Pinpoint the cell where the given text exists, returning its (x, y) midpoint coordinate. 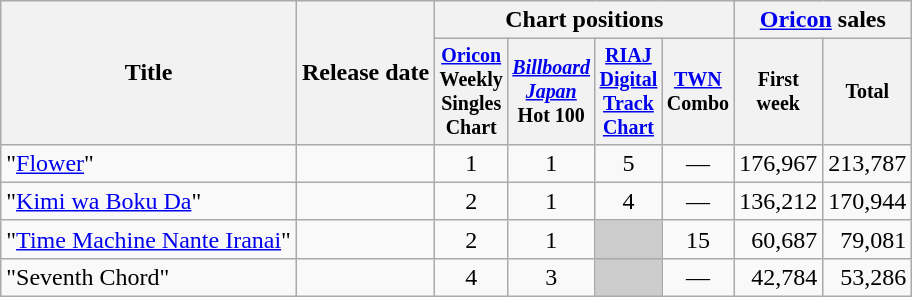
5 (628, 163)
53,286 (868, 277)
3 (552, 277)
"Flower" (149, 163)
213,787 (868, 163)
TWNCombo (698, 92)
42,784 (778, 277)
OriconWeeklySinglesChart (472, 92)
Firstweek (778, 92)
Billboard Japan Hot 100 (552, 92)
176,967 (778, 163)
"Kimi wa Boku Da" (149, 201)
RIAJ Digital Track Chart (628, 92)
"Time Machine Nante Iranai" (149, 239)
"Seventh Chord" (149, 277)
60,687 (778, 239)
Title (149, 73)
15 (698, 239)
136,212 (778, 201)
Chart positions (584, 20)
170,944 (868, 201)
Release date (365, 73)
Total (868, 92)
79,081 (868, 239)
Oricon sales (823, 20)
